Pinpoint the cell where the given text exists, returning its [x, y] midpoint coordinate. 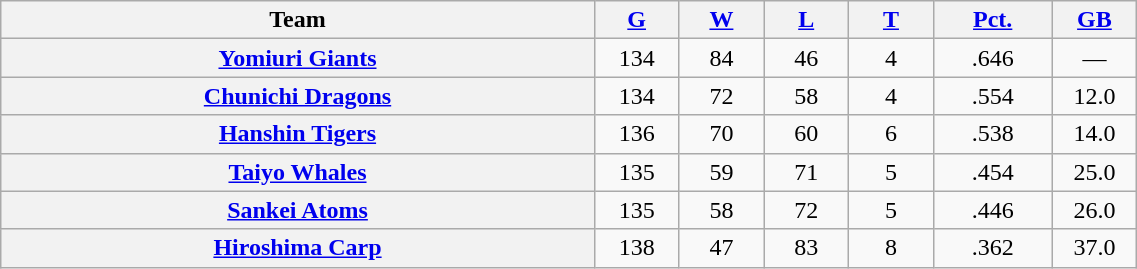
.454 [992, 172]
T [892, 20]
.554 [992, 96]
L [806, 20]
W [722, 20]
.538 [992, 134]
6 [892, 134]
Taiyo Whales [298, 172]
.646 [992, 58]
136 [636, 134]
8 [892, 248]
GB [1094, 20]
Hiroshima Carp [298, 248]
Pct. [992, 20]
Hanshin Tigers [298, 134]
26.0 [1094, 210]
12.0 [1094, 96]
70 [722, 134]
71 [806, 172]
Chunichi Dragons [298, 96]
— [1094, 58]
G [636, 20]
14.0 [1094, 134]
84 [722, 58]
60 [806, 134]
.446 [992, 210]
46 [806, 58]
47 [722, 248]
Yomiuri Giants [298, 58]
37.0 [1094, 248]
Sankei Atoms [298, 210]
Team [298, 20]
25.0 [1094, 172]
83 [806, 248]
.362 [992, 248]
138 [636, 248]
59 [722, 172]
